Locate the cell with the specified text and output its [x, y] center coordinate. 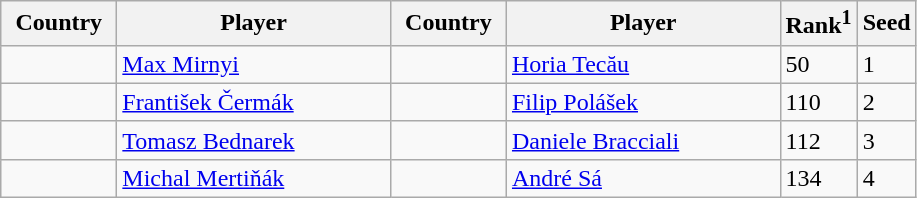
4 [886, 178]
Daniele Bracciali [643, 140]
134 [818, 178]
1 [886, 64]
Filip Polášek [643, 102]
Rank1 [818, 24]
Horia Tecău [643, 64]
André Sá [643, 178]
50 [818, 64]
František Čermák [254, 102]
110 [818, 102]
Seed [886, 24]
2 [886, 102]
112 [818, 140]
Tomasz Bednarek [254, 140]
3 [886, 140]
Michal Mertiňák [254, 178]
Max Mirnyi [254, 64]
